Output the [x, y] coordinate of the center of the cell containing the given text.  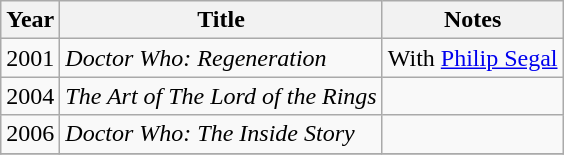
Title [221, 20]
Year [30, 20]
Doctor Who: The Inside Story [221, 134]
The Art of The Lord of the Rings [221, 96]
Notes [472, 20]
2001 [30, 58]
2006 [30, 134]
With Philip Segal [472, 58]
2004 [30, 96]
Doctor Who: Regeneration [221, 58]
